Find where the given text appears and provide that cell's center as (X, Y) coordinate. 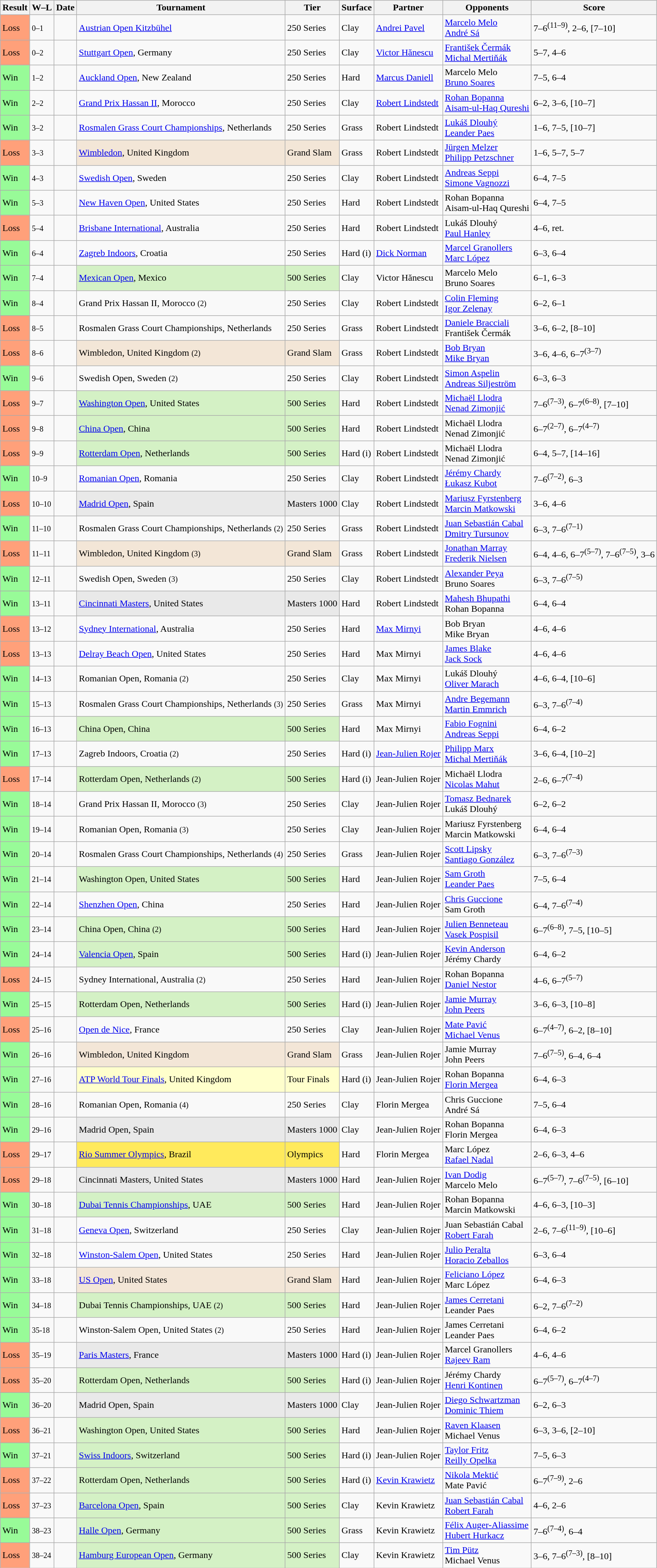
3–3 (42, 152)
17–14 (42, 779)
6–7(5–7), 6–7(4–7) (594, 1380)
Open de Nice, France (181, 1029)
38–23 (42, 1531)
Geneva Open, Switzerland (181, 1230)
37–22 (42, 1480)
W–L (42, 8)
Raven Klaasen Michael Venus (487, 1430)
Halle Open, Germany (181, 1531)
Romanian Open, Romania (3) (181, 829)
36–20 (42, 1405)
1–6, 7–5, [10–7] (594, 128)
22–14 (42, 904)
9–8 (42, 428)
Marcel Granollers Marc López (487, 253)
Partner (408, 8)
6–2, 6–1 (594, 303)
6–4, 4–6, 6–7(5–7), 7–6(7–5), 3–6 (594, 554)
Tour Finals (312, 1079)
Grand Prix Hassan II, Morocco (3) (181, 804)
Rosmalen Grass Court Championships, Netherlands (4) (181, 854)
6–2, 6–3 (594, 1405)
21–14 (42, 879)
Colin Fleming Igor Zelenay (487, 303)
Dubai Tennis Championships, UAE (2) (181, 1305)
Marc López Rafael Nadal (487, 1155)
14–13 (42, 678)
31–18 (42, 1230)
Mexican Open, Mexico (181, 278)
12–11 (42, 578)
2–6, 6–7(7–4) (594, 779)
Surface (357, 8)
6–2, 7–6(7–2) (594, 1305)
Hamburg European Open, Germany (181, 1555)
Tomasz Bednarek Lukáš Dlouhý (487, 804)
6–7(6–8), 7–5, [10–5] (594, 929)
6–3, 6–3 (594, 378)
Dubai Tennis Championships, UAE (181, 1205)
Date (65, 8)
29–18 (42, 1180)
Valencia Open, Spain (181, 954)
6–2, 3–6, [10–7] (594, 102)
1–2 (42, 78)
Rotterdam Open, Netherlands (2) (181, 779)
Grand Prix Hassan II, Morocco (2) (181, 303)
6–3, 7–6(7–5) (594, 578)
6–3, 7–6(7–4) (594, 704)
Scott Lipsky Santiago González (487, 854)
Félix Auger-Aliassime Hubert Hurkacz (487, 1531)
23–14 (42, 929)
25–16 (42, 1029)
Rohan Bopanna Marcin Matkowski (487, 1205)
4–3 (42, 178)
Marcelo Melo André Sá (487, 28)
Stuttgart Open, Germany (181, 52)
Romanian Open, Romania (2) (181, 678)
Shenzhen Open, China (181, 904)
2–2 (42, 102)
7–5, 6–3 (594, 1455)
3–6, 6–4, [10–2] (594, 754)
Sydney International, Australia (181, 628)
0–1 (42, 28)
Feliciano López Marc López (487, 1280)
37–21 (42, 1455)
29–17 (42, 1155)
8–5 (42, 328)
Jonathan Marray Frederik Nielsen (487, 554)
7–6(7–3), 6–7(6–8), [7–10] (594, 403)
Lukáš Dlouhý Leander Paes (487, 128)
10–10 (42, 504)
27–16 (42, 1079)
1–6, 5–7, 5–7 (594, 152)
Winston-Salem Open, United States (2) (181, 1330)
Jürgen Melzer Philipp Petzschner (487, 152)
Jérémy Chardy Henri Kontinen (487, 1380)
Brisbane International, Australia (181, 228)
Romanian Open, Romania (4) (181, 1104)
5–4 (42, 228)
37–23 (42, 1505)
ATP World Tour Finals, United Kingdom (181, 1079)
Auckland Open, New Zealand (181, 78)
30–18 (42, 1205)
6–1, 6–3 (594, 278)
26–16 (42, 1054)
4–6, 6–3, [10–3] (594, 1205)
5–3 (42, 202)
16–13 (42, 729)
Zagreb Indoors, Croatia (2) (181, 754)
Juan Sebastián Cabal Dmitry Tursunov (487, 528)
Delray Beach Open, United States (181, 654)
Grand Prix Hassan II, Morocco (181, 102)
Simon Aspelin Andreas Siljeström (487, 378)
Lukáš Dlouhý Paul Hanley (487, 228)
11–10 (42, 528)
6–7(5–7), 7–6(7–5), [6–10] (594, 1180)
Tier (312, 8)
7–6(7–2), 6–3 (594, 478)
7–4 (42, 278)
4–6, 2–6 (594, 1505)
Olympics (312, 1155)
6–7(2–7), 6–7(4–7) (594, 428)
2–6, 7–6(11–9), [10–6] (594, 1230)
17–13 (42, 754)
29–16 (42, 1130)
Alexander Peya Bruno Soares (487, 578)
Jérémy Chardy Łukasz Kubot (487, 478)
7–6(7–5), 6–4, 6–4 (594, 1054)
Wimbledon, United Kingdom (2) (181, 353)
Julien Benneteau Vasek Pospisil (487, 929)
Result (15, 8)
35-18 (42, 1330)
9–9 (42, 453)
9–6 (42, 378)
24–15 (42, 979)
Winston-Salem Open, United States (181, 1255)
Romanian Open, Romania (181, 478)
Andreas Seppi Simone Vagnozzi (487, 178)
3–6, 6–3, [10–8] (594, 1004)
Score (594, 8)
5–7, 4–6 (594, 52)
Michaël Llodra Nicolas Mahut (487, 779)
7–6(7–4), 6–4 (594, 1531)
Lukáš Dlouhý Oliver Marach (487, 678)
6–3, 7–6(7–1) (594, 528)
Sydney International, Australia (2) (181, 979)
Chris Guccione André Sá (487, 1104)
35–19 (42, 1355)
Rio Summer Olympics, Brazil (181, 1155)
6–3, 3–6, [2–10] (594, 1430)
Barcelona Open, Spain (181, 1505)
7–6(11–9), 2–6, [7–10] (594, 28)
24–14 (42, 954)
6–7(4–7), 6–2, [8–10] (594, 1029)
Rosmalen Grass Court Championships, Netherlands (2) (181, 528)
Andrei Pavel (408, 28)
New Haven Open, United States (181, 202)
3–6, 4–6, 6–7(3–7) (594, 353)
US Open, United States (181, 1280)
Wimbledon, United Kingdom (3) (181, 554)
3–6, 7–6(7–3), [8–10] (594, 1555)
Andre Begemann Martin Emmrich (487, 704)
Nikola Mektić Mate Pavić (487, 1480)
František Čermák Michal Mertiňák (487, 52)
4–6, ret. (594, 228)
34–18 (42, 1305)
0–2 (42, 52)
6–4 (42, 253)
Ivan Dodig Marcelo Melo (487, 1180)
Swedish Open, Sweden (2) (181, 378)
6–3, 7–6(7–3) (594, 854)
28–16 (42, 1104)
Paris Masters, France (181, 1355)
Rosmalen Grass Court Championships, Netherlands (3) (181, 704)
Tournament (181, 8)
8–6 (42, 353)
Swiss Indoors, Switzerland (181, 1455)
Rohan Bopanna Daniel Nestor (487, 979)
3–6, 6–2, [8–10] (594, 328)
Swedish Open, Sweden (3) (181, 578)
36–21 (42, 1430)
Austrian Open Kitzbühel (181, 28)
13–13 (42, 654)
10–9 (42, 478)
Zagreb Indoors, Croatia (181, 253)
3–2 (42, 128)
Dick Norman (408, 253)
9–7 (42, 403)
20–14 (42, 854)
China Open, China (2) (181, 929)
33–18 (42, 1280)
Mate Pavić Michael Venus (487, 1029)
6–2, 6–2 (594, 804)
Sam Groth Leander Paes (487, 879)
Fabio Fognini Andreas Seppi (487, 729)
38–24 (42, 1555)
Daniele Bracciali František Čermák (487, 328)
13–12 (42, 628)
25–15 (42, 1004)
6–7(7–9), 2–6 (594, 1480)
13–11 (42, 604)
Swedish Open, Sweden (181, 178)
Chris Guccione Sam Groth (487, 904)
James Blake Jack Sock (487, 654)
15–13 (42, 704)
18–14 (42, 804)
35–20 (42, 1380)
Marcel Granollers Rajeev Ram (487, 1355)
Diego Schwartzman Dominic Thiem (487, 1405)
11–11 (42, 554)
Opponents (487, 8)
2–6, 6–3, 4–6 (594, 1155)
Julio Peralta Horacio Zeballos (487, 1255)
Philipp Marx Michal Mertiňák (487, 754)
Mahesh Bhupathi Rohan Bopanna (487, 604)
Marcus Daniell (408, 78)
19–14 (42, 829)
32–18 (42, 1255)
6–4, 7–6(7–4) (594, 904)
Taylor Fritz Reilly Opelka (487, 1455)
Tim Pütz Michael Venus (487, 1555)
3–6, 4–6 (594, 504)
4–6, 6–7(5–7) (594, 979)
8–4 (42, 303)
Kevin Anderson Jérémy Chardy (487, 954)
6–4, 5–7, [14–16] (594, 453)
4–6, 6–4, [10–6] (594, 678)
